Return the (X, Y) coordinate for the center point of the cell that contains the specified text.  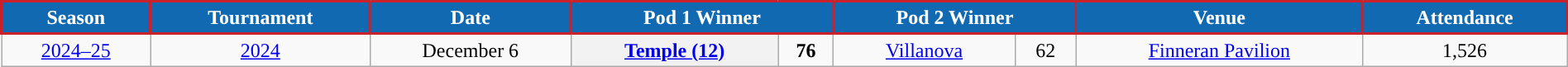
Finneran Pavilion (1219, 50)
Tournament (260, 18)
62 (1045, 50)
Temple (12) (675, 50)
Season (76, 18)
Venue (1219, 18)
December 6 (471, 50)
2024 (260, 50)
Villanova (925, 50)
76 (806, 50)
Date (471, 18)
Pod 1 Winner (702, 18)
2024–25 (76, 50)
Attendance (1465, 18)
Pod 2 Winner (954, 18)
1,526 (1465, 50)
